Scan for the cell matching the given text and deliver its [X, Y] coordinate at center. 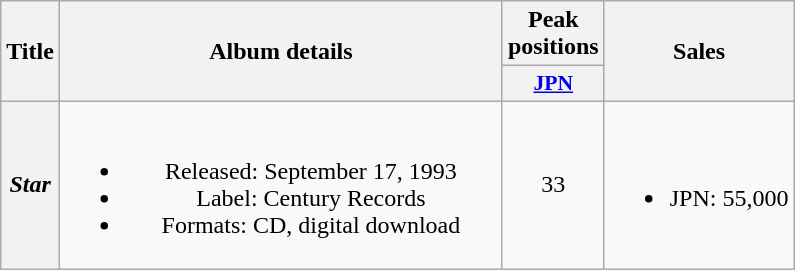
Released: September 17, 1993 Label: Century RecordsFormats: CD, digital download [280, 184]
Peak positions [553, 34]
JPN [553, 84]
Title [30, 52]
JPN: 55,000 [699, 184]
Album details [280, 52]
Star [30, 184]
Sales [699, 52]
33 [553, 184]
